Scan for the cell matching the given text and deliver its (X, Y) coordinate at center. 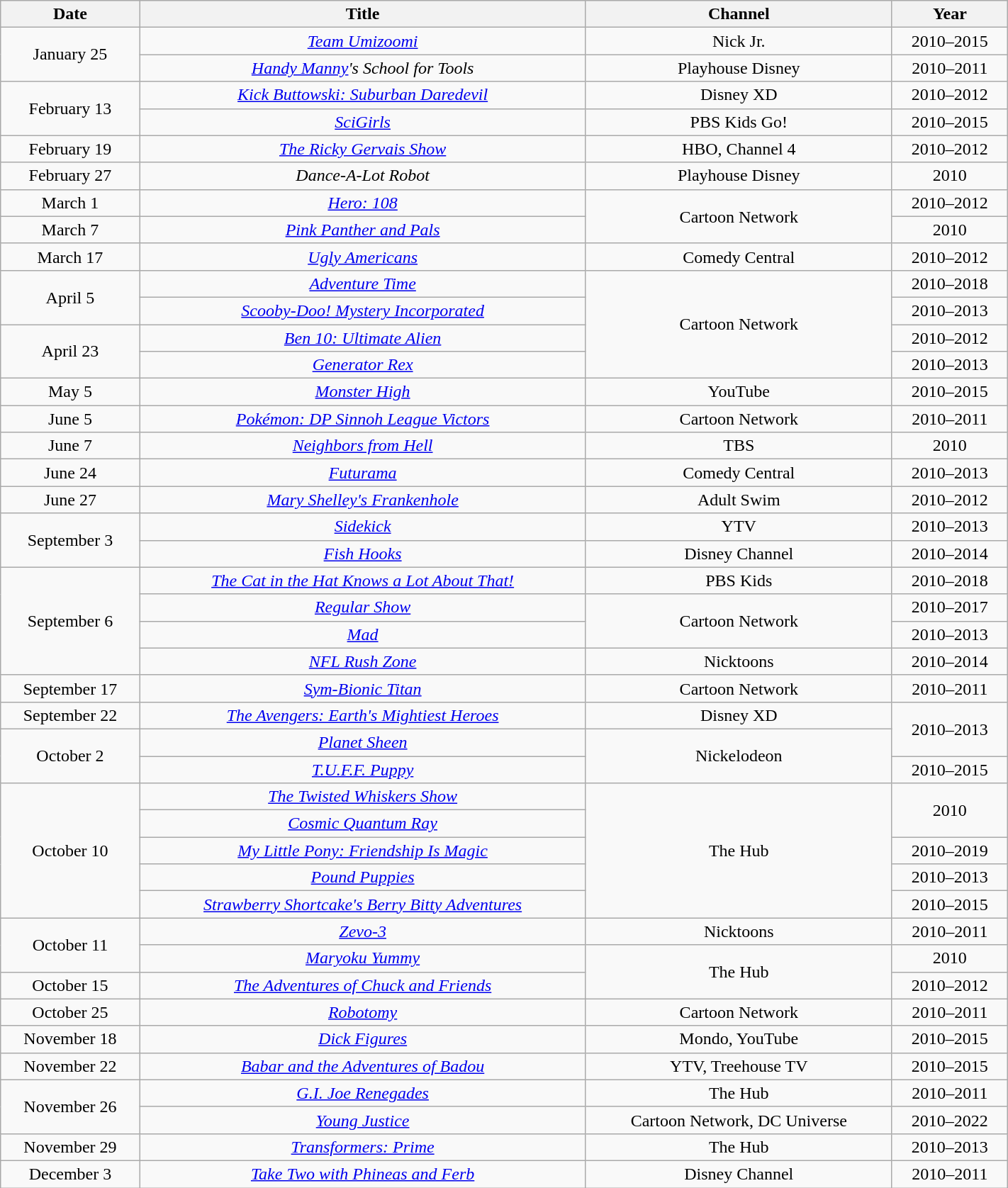
Regular Show (363, 607)
Team Umizoomi (363, 41)
Monster High (363, 392)
G.I. Joe Renegades (363, 1093)
Scooby-Doo! Mystery Incorporated (363, 310)
June 5 (70, 419)
November 18 (70, 1039)
The Ricky Gervais Show (363, 149)
Dick Figures (363, 1039)
Robotomy (363, 1012)
Date (70, 14)
Mondo, YouTube (739, 1039)
March 7 (70, 230)
NFL Rush Zone (363, 661)
Young Justice (363, 1120)
June 24 (70, 473)
Take Two with Phineas and Ferb (363, 1174)
October 10 (70, 851)
December 3 (70, 1174)
Ben 10: Ultimate Alien (363, 338)
Neighbors from Hell (363, 446)
2010–2017 (950, 607)
October 11 (70, 945)
TBS (739, 446)
Channel (739, 14)
November 26 (70, 1106)
Planet Sheen (363, 742)
October 15 (70, 985)
Title (363, 14)
November 22 (70, 1066)
Cartoon Network, DC Universe (739, 1120)
Nickelodeon (739, 756)
April 5 (70, 297)
Zevo-3 (363, 931)
Strawberry Shortcake's Berry Bitty Adventures (363, 904)
Kick Buttowski: Suburban Daredevil (363, 95)
February 27 (70, 176)
Mad (363, 634)
Adult Swim (739, 500)
Transformers: Prime (363, 1147)
Pokémon: DP Sinnoh League Victors (363, 419)
Sym-Bionic Titan (363, 688)
Pink Panther and Pals (363, 230)
2010–2019 (950, 851)
November 29 (70, 1147)
May 5 (70, 392)
YouTube (739, 392)
Hero: 108 (363, 203)
Adventure Time (363, 284)
March 17 (70, 257)
Futurama (363, 473)
HBO, Channel 4 (739, 149)
September 6 (70, 621)
October 2 (70, 756)
June 7 (70, 446)
April 23 (70, 352)
September 17 (70, 688)
My Little Pony: Friendship Is Magic (363, 851)
Pound Puppies (363, 878)
February 13 (70, 108)
Generator Rex (363, 365)
Maryoku Yummy (363, 958)
T.U.F.F. Puppy (363, 769)
Year (950, 14)
The Twisted Whiskers Show (363, 797)
The Avengers: Earth's Mightiest Heroes (363, 715)
Babar and the Adventures of Badou (363, 1066)
SciGirls (363, 122)
Ugly Americans (363, 257)
Fish Hooks (363, 554)
YTV (739, 527)
Cosmic Quantum Ray (363, 824)
PBS Kids Go! (739, 122)
Mary Shelley's Frankenhole (363, 500)
October 25 (70, 1012)
The Adventures of Chuck and Friends (363, 985)
The Cat in the Hat Knows a Lot About That! (363, 581)
PBS Kids (739, 581)
January 25 (70, 55)
Sidekick (363, 527)
YTV, Treehouse TV (739, 1066)
2010–2022 (950, 1120)
September 3 (70, 540)
March 1 (70, 203)
Dance-A-Lot Robot (363, 176)
Handy Manny's School for Tools (363, 68)
February 19 (70, 149)
September 22 (70, 715)
Nick Jr. (739, 41)
June 27 (70, 500)
